For the text-containing cell, return its midpoint in [X, Y] coordinate format. 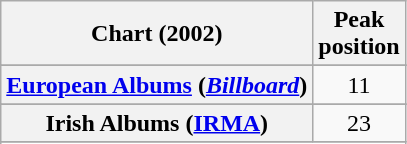
European Albums (Billboard) [157, 85]
Chart (2002) [157, 34]
23 [359, 123]
Peakposition [359, 34]
11 [359, 85]
Irish Albums (IRMA) [157, 123]
